Scan for the cell matching the given text and deliver its [X, Y] coordinate at center. 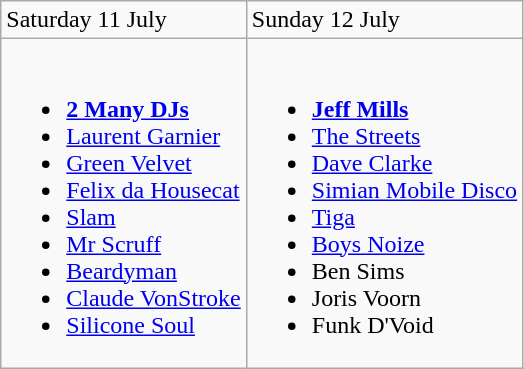
Saturday 11 July [124, 20]
2 Many DJsLaurent GarnierGreen VelvetFelix da HousecatSlamMr ScruffBeardymanClaude VonStrokeSilicone Soul [124, 204]
Jeff MillsThe StreetsDave ClarkeSimian Mobile DiscoTigaBoys NoizeBen SimsJoris VoornFunk D'Void [384, 204]
Sunday 12 July [384, 20]
